Determine the [x, y] coordinate at the center of the cell enclosing the given text.  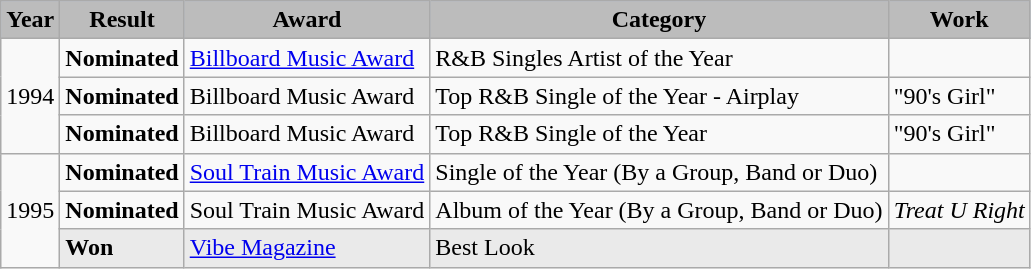
Album of the Year (By a Group, Band or Duo) [659, 210]
Vibe Magazine [307, 248]
R&B Singles Artist of the Year [659, 58]
Single of the Year (By a Group, Band or Duo) [659, 172]
Work [959, 20]
Won [122, 248]
1995 [30, 210]
Treat U Right [959, 210]
Year [30, 20]
Result [122, 20]
Best Look [659, 248]
Category [659, 20]
1994 [30, 96]
Top R&B Single of the Year - Airplay [659, 96]
Award [307, 20]
Top R&B Single of the Year [659, 134]
